Locate the cell with the specified text and output its [X, Y] center coordinate. 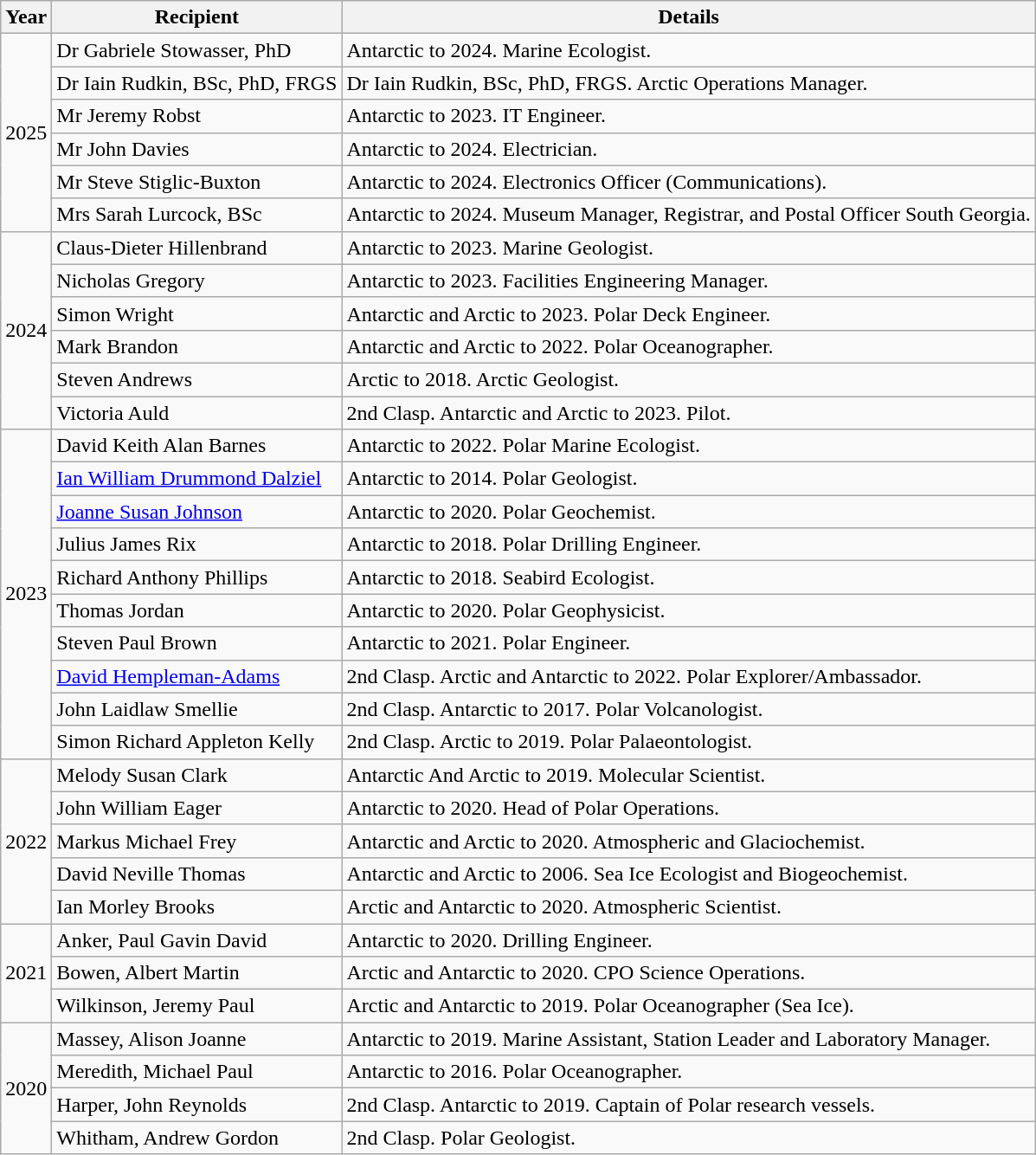
2022 [26, 841]
Antarctic to 2020. Polar Geophysicist. [689, 610]
Dr Iain Rudkin, BSc, PhD, FRGS [197, 83]
2021 [26, 972]
Whitham, Andrew Gordon [197, 1138]
John William Eager [197, 808]
2nd Clasp. Arctic to 2019. Polar Palaeontologist. [689, 742]
2nd Clasp. Polar Geologist. [689, 1138]
Antarctic And Arctic to 2019. Molecular Scientist. [689, 775]
2nd Clasp. Antarctic and Arctic to 2023. Pilot. [689, 413]
Antarctic to 2024. Electrician. [689, 149]
Steven Paul Brown [197, 643]
Arctic to 2018. Arctic Geologist. [689, 379]
Antarctic and Arctic to 2020. Atmospheric and Glaciochemist. [689, 841]
2nd Clasp. Antarctic to 2017. Polar Volcanologist. [689, 709]
Harper, John Reynolds [197, 1105]
Bowen, Albert Martin [197, 973]
Dr Iain Rudkin, BSc, PhD, FRGS. Arctic Operations Manager. [689, 83]
Ian Morley Brooks [197, 907]
Arctic and Antarctic to 2020. CPO Science Operations. [689, 973]
2024 [26, 330]
David Hempleman-Adams [197, 676]
Mr John Davies [197, 149]
Antarctic to 2021. Polar Engineer. [689, 643]
Details [689, 17]
2nd Clasp. Arctic and Antarctic to 2022. Polar Explorer/Ambassador. [689, 676]
2025 [26, 132]
Antarctic to 2023. IT Engineer. [689, 116]
Markus Michael Frey [197, 841]
David Neville Thomas [197, 874]
2020 [26, 1088]
Antarctic to 2023. Facilities Engineering Manager. [689, 281]
2023 [26, 594]
Antarctic to 2016. Polar Oceanographer. [689, 1072]
Meredith, Michael Paul [197, 1072]
Dr Gabriele Stowasser, PhD [197, 50]
Antarctic to 2018. Polar Drilling Engineer. [689, 545]
Antarctic to 2024. Electronics Officer (Communications). [689, 182]
Arctic and Antarctic to 2019. Polar Oceanographer (Sea Ice). [689, 1006]
Mrs Sarah Lurcock, BSc [197, 215]
Antarctic to 2024. Museum Manager, Registrar, and Postal Officer South Georgia. [689, 215]
Anker, Paul Gavin David [197, 939]
Antarctic and Arctic to 2022. Polar Oceanographer. [689, 346]
John Laidlaw Smellie [197, 709]
Claus-Dieter Hillenbrand [197, 248]
Julius James Rix [197, 545]
Simon Wright [197, 313]
Melody Susan Clark [197, 775]
Antarctic to 2023. Marine Geologist. [689, 248]
Simon Richard Appleton Kelly [197, 742]
Mark Brandon [197, 346]
Antarctic and Arctic to 2006. Sea Ice Ecologist and Biogeochemist. [689, 874]
Victoria Auld [197, 413]
Richard Anthony Phillips [197, 577]
Wilkinson, Jeremy Paul [197, 1006]
Mr Steve Stiglic-Buxton [197, 182]
Antarctic to 2020. Head of Polar Operations. [689, 808]
Antarctic and Arctic to 2023. Polar Deck Engineer. [689, 313]
Joanne Susan Johnson [197, 512]
Antarctic to 2022. Polar Marine Ecologist. [689, 446]
Nicholas Gregory [197, 281]
Year [26, 17]
Arctic and Antarctic to 2020. Atmospheric Scientist. [689, 907]
2nd Clasp. Antarctic to 2019. Captain of Polar research vessels. [689, 1105]
Steven Andrews [197, 379]
Recipient [197, 17]
Antarctic to 2020. Polar Geochemist. [689, 512]
Antarctic to 2014. Polar Geologist. [689, 479]
Antarctic to 2024. Marine Ecologist. [689, 50]
Massey, Alison Joanne [197, 1039]
Thomas Jordan [197, 610]
David Keith Alan Barnes [197, 446]
Antarctic to 2018. Seabird Ecologist. [689, 577]
Antarctic to 2020. Drilling Engineer. [689, 939]
Mr Jeremy Robst [197, 116]
Antarctic to 2019. Marine Assistant, Station Leader and Laboratory Manager. [689, 1039]
Ian William Drummond Dalziel [197, 479]
